Detect which cell encompasses the target text, then output its (x, y) center coordinate. 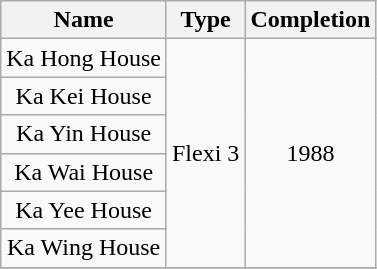
Ka Wing House (84, 248)
1988 (310, 153)
Completion (310, 20)
Name (84, 20)
Flexi 3 (205, 153)
Ka Yin House (84, 134)
Type (205, 20)
Ka Yee House (84, 210)
Ka Kei House (84, 96)
Ka Wai House (84, 172)
Ka Hong House (84, 58)
